Provide the [x, y] coordinate of the cell's center where the given text is located.  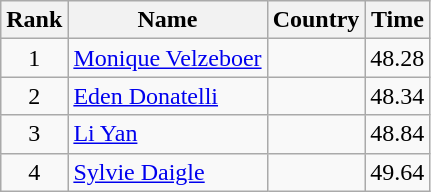
Eden Donatelli [168, 96]
48.28 [398, 58]
Name [168, 20]
Time [398, 20]
48.84 [398, 134]
Li Yan [168, 134]
Sylvie Daigle [168, 172]
48.34 [398, 96]
Country [316, 20]
49.64 [398, 172]
3 [34, 134]
1 [34, 58]
Monique Velzeboer [168, 58]
Rank [34, 20]
2 [34, 96]
4 [34, 172]
